Find where the given text appears and provide that cell's center as [x, y] coordinate. 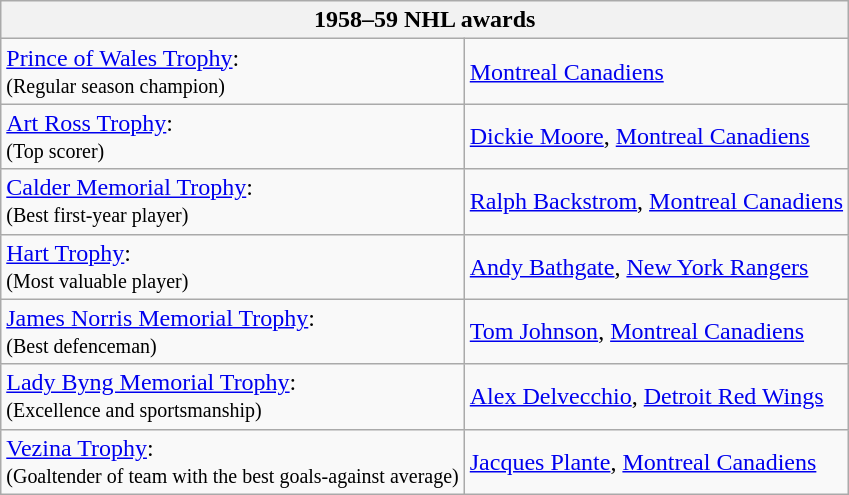
Ralph Backstrom, Montreal Canadiens [656, 202]
Alex Delvecchio, Detroit Red Wings [656, 396]
Andy Bathgate, New York Rangers [656, 266]
Art Ross Trophy:(Top scorer) [233, 136]
1958–59 NHL awards [425, 20]
Calder Memorial Trophy:(Best first-year player) [233, 202]
Dickie Moore, Montreal Canadiens [656, 136]
Vezina Trophy:(Goaltender of team with the best goals-against average) [233, 462]
Jacques Plante, Montreal Canadiens [656, 462]
Tom Johnson, Montreal Canadiens [656, 332]
Prince of Wales Trophy:(Regular season champion) [233, 72]
James Norris Memorial Trophy:(Best defenceman) [233, 332]
Montreal Canadiens [656, 72]
Hart Trophy:(Most valuable player) [233, 266]
Lady Byng Memorial Trophy:(Excellence and sportsmanship) [233, 396]
